Search for the cell housing the specified text and yield its [x, y] center coordinate. 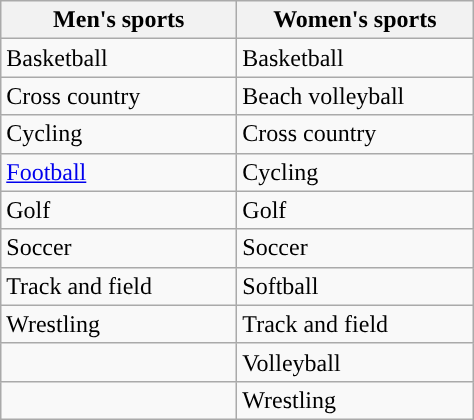
Softball [355, 286]
Volleyball [355, 362]
Women's sports [355, 20]
Football [119, 172]
Beach volleyball [355, 96]
Men's sports [119, 20]
